From the cell containing the given text, extract its center point as (x, y) coordinate. 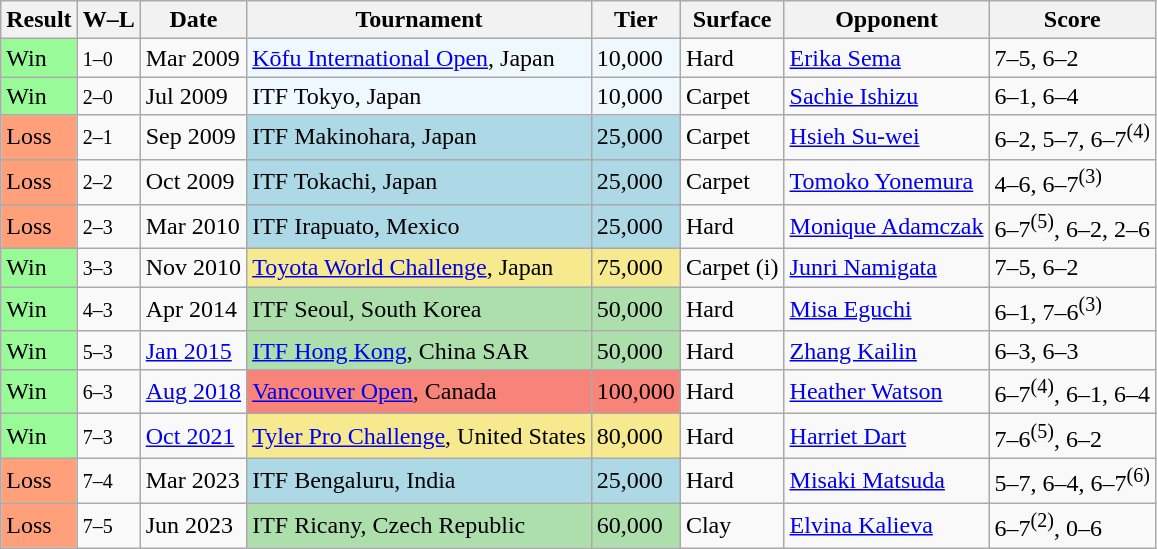
Result (39, 20)
Mar 2009 (193, 58)
7–3 (108, 436)
Erika Sema (886, 58)
4–6, 6–7(3) (1072, 182)
6–1, 6–4 (1072, 96)
1–0 (108, 58)
Heather Watson (886, 392)
60,000 (636, 526)
ITF Bengaluru, India (420, 480)
2–0 (108, 96)
6–7(4), 6–1, 6–4 (1072, 392)
Carpet (i) (732, 268)
Opponent (886, 20)
Elvina Kalieva (886, 526)
Junri Namigata (886, 268)
Score (1072, 20)
7–5 (108, 526)
Jul 2009 (193, 96)
ITF Irapuato, Mexico (420, 226)
Zhang Kailin (886, 350)
Mar 2010 (193, 226)
Mar 2023 (193, 480)
Misa Eguchi (886, 310)
Clay (732, 526)
Tomoko Yonemura (886, 182)
Vancouver Open, Canada (420, 392)
ITF Hong Kong, China SAR (420, 350)
6–7(5), 6–2, 2–6 (1072, 226)
ITF Seoul, South Korea (420, 310)
Tier (636, 20)
Oct 2009 (193, 182)
Date (193, 20)
ITF Makinohara, Japan (420, 138)
6–7(2), 0–6 (1072, 526)
4–3 (108, 310)
Nov 2010 (193, 268)
2–2 (108, 182)
ITF Tokachi, Japan (420, 182)
80,000 (636, 436)
W–L (108, 20)
Jan 2015 (193, 350)
5–3 (108, 350)
Surface (732, 20)
7–6(5), 6–2 (1072, 436)
6–3, 6–3 (1072, 350)
Kōfu International Open, Japan (420, 58)
Monique Adamczak (886, 226)
100,000 (636, 392)
2–1 (108, 138)
ITF Ricany, Czech Republic (420, 526)
Sachie Ishizu (886, 96)
ITF Tokyo, Japan (420, 96)
6–3 (108, 392)
7–4 (108, 480)
Oct 2021 (193, 436)
5–7, 6–4, 6–7(6) (1072, 480)
Apr 2014 (193, 310)
Hsieh Su-wei (886, 138)
Harriet Dart (886, 436)
75,000 (636, 268)
6–2, 5–7, 6–7(4) (1072, 138)
Sep 2009 (193, 138)
3–3 (108, 268)
Misaki Matsuda (886, 480)
2–3 (108, 226)
Aug 2018 (193, 392)
6–1, 7–6(3) (1072, 310)
Jun 2023 (193, 526)
Tournament (420, 20)
Tyler Pro Challenge, United States (420, 436)
Toyota World Challenge, Japan (420, 268)
